Provide the (X, Y) coordinate of the cell's center where the given text is located.  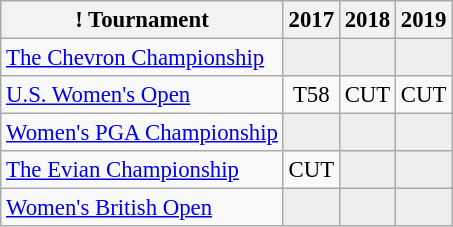
! Tournament (142, 20)
Women's PGA Championship (142, 133)
U.S. Women's Open (142, 95)
T58 (311, 95)
The Chevron Championship (142, 58)
2019 (424, 20)
2018 (367, 20)
The Evian Championship (142, 170)
2017 (311, 20)
Women's British Open (142, 208)
